From the cell containing the given text, extract its center point as [x, y] coordinate. 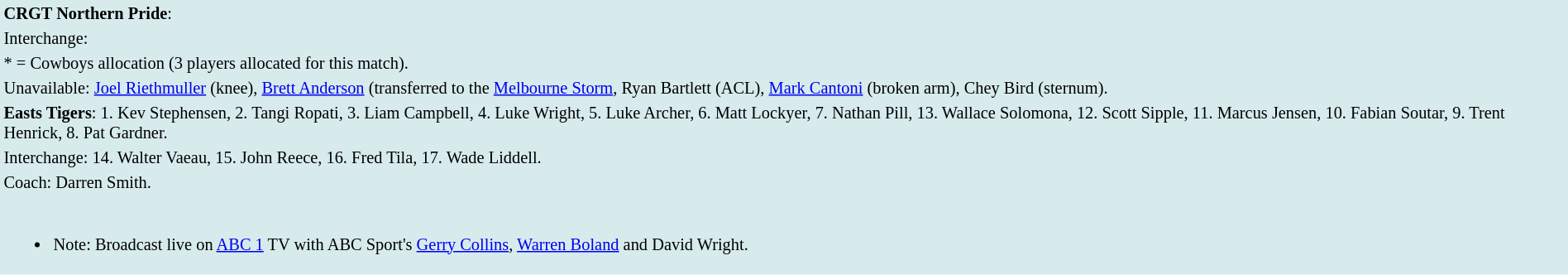
Interchange: [784, 38]
Interchange: 14. Walter Vaeau, 15. John Reece, 16. Fred Tila, 17. Wade Liddell. [784, 157]
Coach: Darren Smith. [784, 182]
* = Cowboys allocation (3 players allocated for this match). [784, 63]
Note: Broadcast live on ABC 1 TV with ABC Sport's Gerry Collins, Warren Boland and David Wright. [784, 234]
CRGT Northern Pride: [784, 13]
